Locate the cell with the specified text and output its (X, Y) center coordinate. 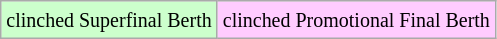
clinched Promotional Final Berth (356, 20)
clinched Superfinal Berth (109, 20)
